Detect which cell encompasses the target text, then output its [X, Y] center coordinate. 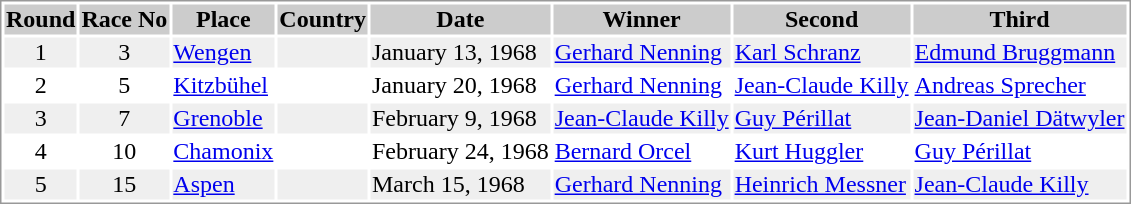
March 15, 1968 [461, 185]
Round [40, 19]
7 [124, 119]
2 [40, 85]
Date [461, 19]
Jean-Daniel Dätwyler [1020, 119]
Edmund Bruggmann [1020, 53]
Aspen [224, 185]
Third [1020, 19]
1 [40, 53]
Heinrich Messner [822, 185]
Kurt Huggler [822, 151]
Karl Schranz [822, 53]
Grenoble [224, 119]
Winner [642, 19]
February 9, 1968 [461, 119]
Chamonix [224, 151]
January 13, 1968 [461, 53]
Second [822, 19]
January 20, 1968 [461, 85]
10 [124, 151]
Andreas Sprecher [1020, 85]
February 24, 1968 [461, 151]
Country [323, 19]
4 [40, 151]
15 [124, 185]
Wengen [224, 53]
Kitzbühel [224, 85]
Bernard Orcel [642, 151]
Race No [124, 19]
Place [224, 19]
